Output the [x, y] coordinate of the center of the cell containing the given text.  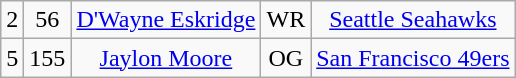
WR [286, 20]
56 [48, 20]
Jaylon Moore [166, 58]
2 [12, 20]
OG [286, 58]
155 [48, 58]
D'Wayne Eskridge [166, 20]
San Francisco 49ers [413, 58]
Seattle Seahawks [413, 20]
5 [12, 58]
